Scan for the cell matching the given text and deliver its [X, Y] coordinate at center. 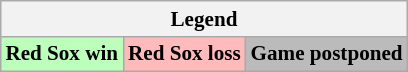
Red Sox win [62, 54]
Legend [204, 18]
Red Sox loss [184, 54]
Game postponed [327, 54]
